Return the [x, y] coordinate for the center point of the cell that contains the specified text.  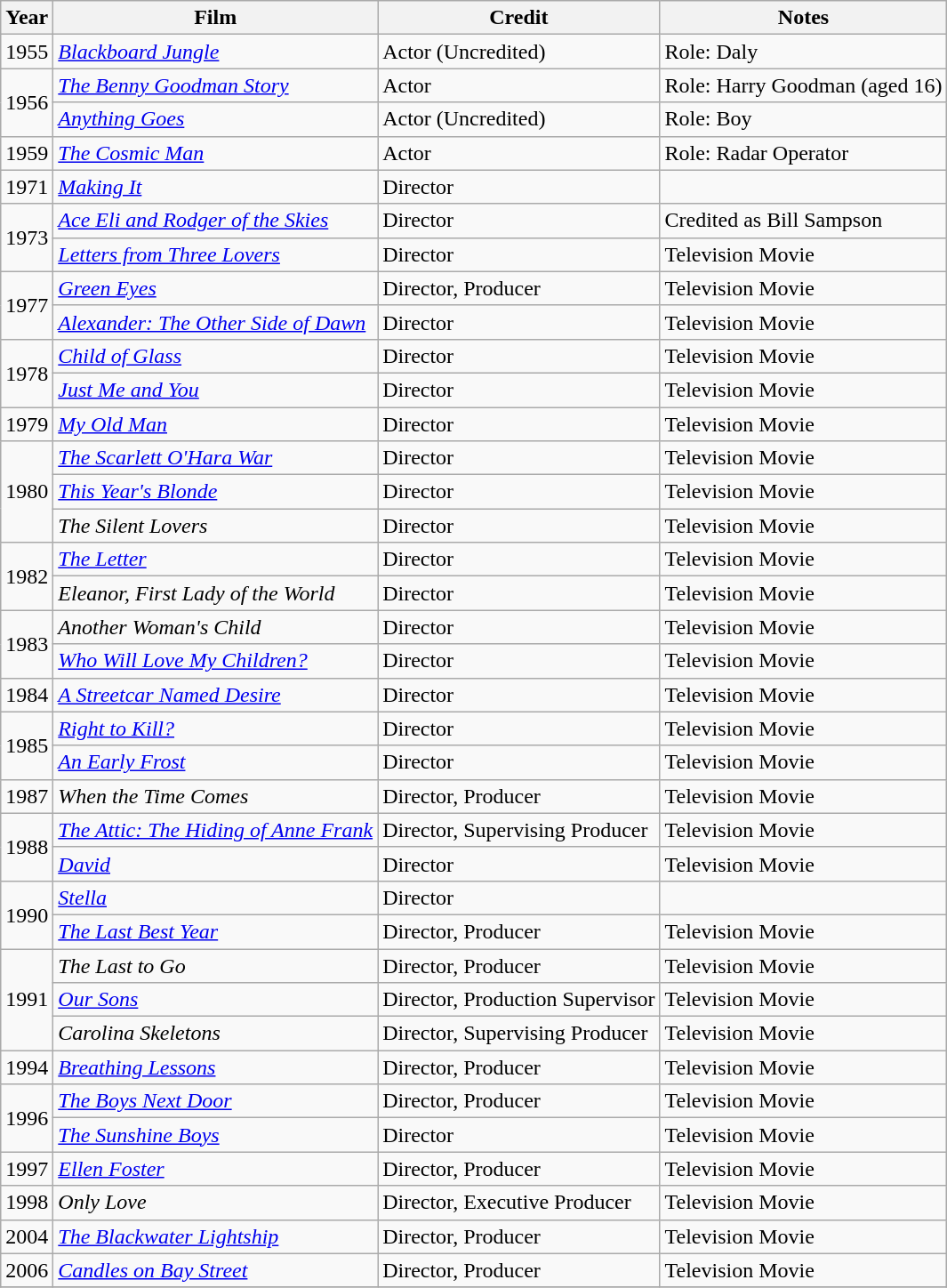
Carolina Skeletons [215, 1034]
The Scarlett O'Hara War [215, 458]
Notes [804, 18]
Letters from Three Lovers [215, 254]
1959 [27, 153]
1977 [27, 305]
1998 [27, 1203]
Child of Glass [215, 356]
1980 [27, 492]
The Sunshine Boys [215, 1135]
2004 [27, 1236]
1988 [27, 847]
Ace Eli and Rodger of the Skies [215, 221]
1982 [27, 576]
The Letter [215, 559]
The Silent Lovers [215, 526]
Role: Radar Operator [804, 153]
Ellen Foster [215, 1169]
Blackboard Jungle [215, 52]
1996 [27, 1118]
1955 [27, 52]
Year [27, 18]
1983 [27, 644]
1973 [27, 237]
Just Me and You [215, 390]
1994 [27, 1067]
Credited as Bill Sampson [804, 221]
Role: Boy [804, 119]
1985 [27, 745]
Role: Harry Goodman (aged 16) [804, 85]
A Streetcar Named Desire [215, 695]
When the Time Comes [215, 796]
Stella [215, 898]
This Year's Blonde [215, 492]
David [215, 864]
1979 [27, 424]
The Blackwater Lightship [215, 1236]
Director, Executive Producer [519, 1203]
2006 [27, 1270]
1956 [27, 102]
Candles on Bay Street [215, 1270]
1997 [27, 1169]
The Boys Next Door [215, 1101]
Film [215, 18]
1990 [27, 914]
Another Woman's Child [215, 627]
1984 [27, 695]
Our Sons [215, 1000]
Green Eyes [215, 288]
1978 [27, 373]
Making It [215, 187]
1971 [27, 187]
The Cosmic Man [215, 153]
Director, Production Supervisor [519, 1000]
Right to Kill? [215, 729]
The Last Best Year [215, 931]
The Last to Go [215, 965]
Who Will Love My Children? [215, 661]
An Early Frost [215, 762]
Alexander: The Other Side of Dawn [215, 322]
My Old Man [215, 424]
Anything Goes [215, 119]
Role: Daly [804, 52]
Eleanor, First Lady of the World [215, 593]
1991 [27, 999]
Only Love [215, 1203]
Breathing Lessons [215, 1067]
1987 [27, 796]
The Attic: The Hiding of Anne Frank [215, 830]
Credit [519, 18]
The Benny Goodman Story [215, 85]
